Scan for the cell matching the given text and deliver its (X, Y) coordinate at center. 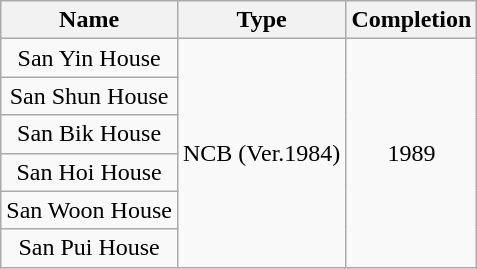
1989 (412, 153)
San Shun House (90, 96)
Completion (412, 20)
San Hoi House (90, 172)
Name (90, 20)
San Pui House (90, 248)
San Bik House (90, 134)
San Woon House (90, 210)
Type (261, 20)
San Yin House (90, 58)
NCB (Ver.1984) (261, 153)
